Pinpoint the cell where the given text exists, returning its (x, y) midpoint coordinate. 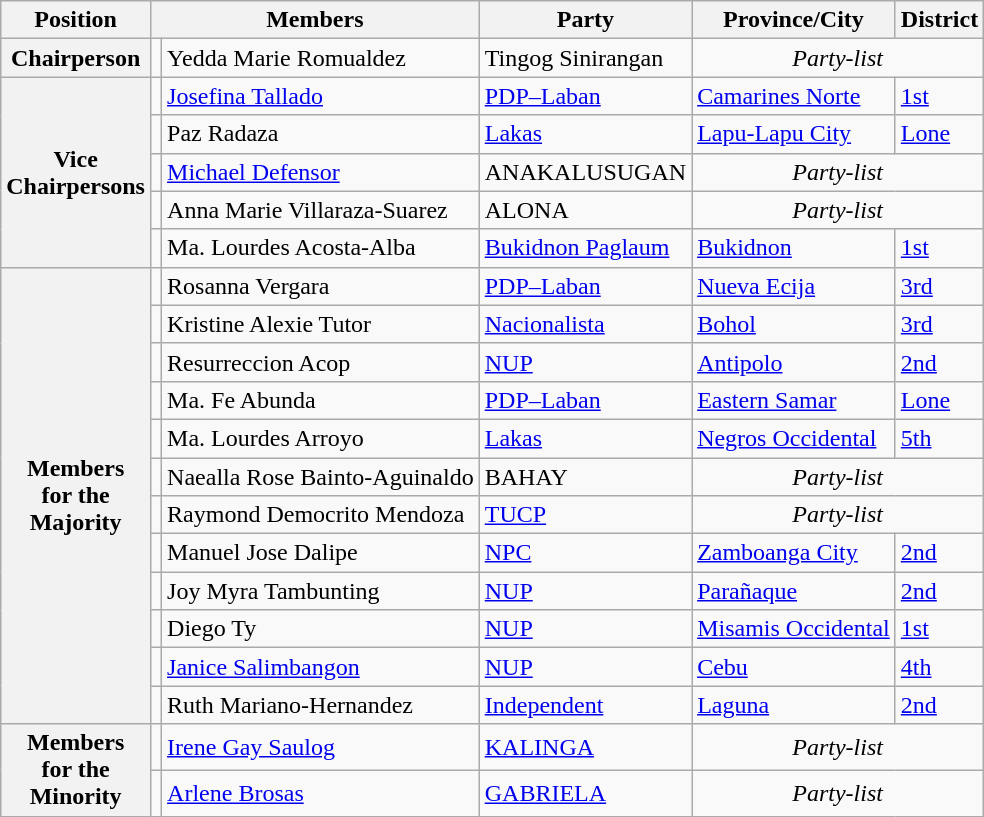
Camarines Norte (794, 96)
Josefina Tallado (321, 96)
Bukidnon Paglaum (585, 248)
Laguna (794, 705)
Janice Salimbangon (321, 667)
Ma. Lourdes Acosta-Alba (321, 248)
Nueva Ecija (794, 286)
TUCP (585, 515)
Bohol (794, 324)
Members (314, 20)
4th (939, 667)
Tingog Sinirangan (585, 58)
Naealla Rose Bainto-Aguinaldo (321, 477)
Membersfor theMajority (76, 496)
Ruth Mariano-Hernandez (321, 705)
Party (585, 20)
BAHAY (585, 477)
Paz Radaza (321, 134)
Arlene Brosas (321, 793)
Manuel Jose Dalipe (321, 553)
ALONA (585, 210)
Resurreccion Acop (321, 362)
Michael Defensor (321, 172)
Bukidnon (794, 248)
Position (76, 20)
Joy Myra Tambunting (321, 591)
Membersfor theMinority (76, 770)
Negros Occidental (794, 438)
NPC (585, 553)
Nacionalista (585, 324)
Zamboanga City (794, 553)
Parañaque (794, 591)
Irene Gay Saulog (321, 747)
5th (939, 438)
Diego Ty (321, 629)
Independent (585, 705)
Yedda Marie Romualdez (321, 58)
Anna Marie Villaraza-Suarez (321, 210)
Rosanna Vergara (321, 286)
KALINGA (585, 747)
Chairperson (76, 58)
Cebu (794, 667)
Raymond Democrito Mendoza (321, 515)
ViceChairpersons (76, 172)
Antipolo (794, 362)
District (939, 20)
Ma. Fe Abunda (321, 400)
Ma. Lourdes Arroyo (321, 438)
Misamis Occidental (794, 629)
Province/City (794, 20)
Kristine Alexie Tutor (321, 324)
Eastern Samar (794, 400)
Lapu-Lapu City (794, 134)
GABRIELA (585, 793)
ANAKALUSUGAN (585, 172)
